Locate the cell with the specified text and output its [x, y] center coordinate. 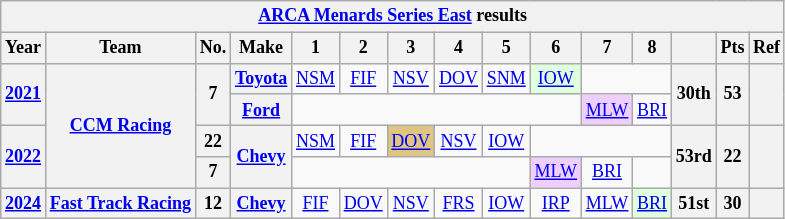
2024 [24, 204]
2022 [24, 156]
SNM [506, 78]
30 [732, 204]
ARCA Menards Series East results [393, 16]
3 [411, 48]
4 [459, 48]
53 [732, 94]
2 [363, 48]
51st [694, 204]
6 [556, 48]
Make [262, 48]
Fast Track Racing [120, 204]
IRP [556, 204]
Year [24, 48]
FRS [459, 204]
2021 [24, 94]
5 [506, 48]
53rd [694, 156]
Team [120, 48]
1 [316, 48]
30th [694, 94]
No. [212, 48]
Pts [732, 48]
CCM Racing [120, 126]
Toyota [262, 78]
12 [212, 204]
Ref [767, 48]
8 [652, 48]
Ford [262, 110]
